Capture the cell that displays the provided text and extract its [X, Y] central coordinate. 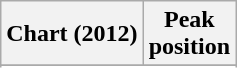
Peakposition [189, 34]
Chart (2012) [72, 34]
